Determine the [X, Y] coordinate at the center of the cell enclosing the given text.  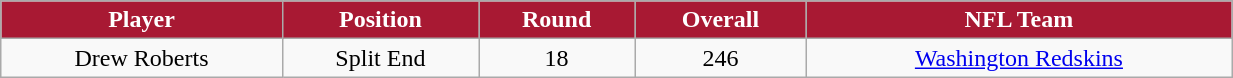
Split End [380, 58]
Drew Roberts [142, 58]
Player [142, 20]
Overall [721, 20]
18 [556, 58]
Round [556, 20]
Washington Redskins [1018, 58]
246 [721, 58]
Position [380, 20]
NFL Team [1018, 20]
